Scan for the cell matching the given text and deliver its [X, Y] coordinate at center. 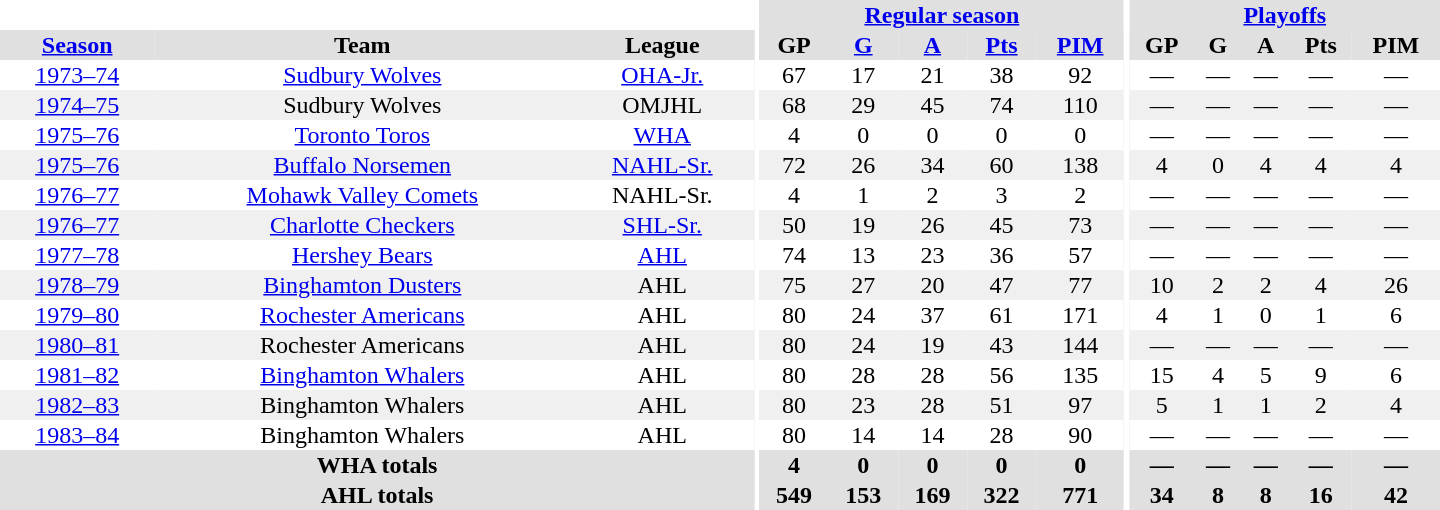
1979–80 [77, 315]
51 [1002, 405]
43 [1002, 345]
50 [794, 225]
57 [1080, 255]
171 [1080, 315]
WHA totals [377, 465]
38 [1002, 75]
60 [1002, 165]
68 [794, 105]
1981–82 [77, 375]
42 [1396, 495]
29 [864, 105]
Binghamton Dusters [362, 285]
1974–75 [77, 105]
17 [864, 75]
13 [864, 255]
SHL-Sr. [662, 225]
549 [794, 495]
67 [794, 75]
77 [1080, 285]
20 [932, 285]
322 [1002, 495]
9 [1321, 375]
Season [77, 45]
WHA [662, 135]
92 [1080, 75]
Mohawk Valley Comets [362, 195]
16 [1321, 495]
Regular season [942, 15]
21 [932, 75]
27 [864, 285]
1983–84 [77, 435]
36 [1002, 255]
1980–81 [77, 345]
Buffalo Norsemen [362, 165]
75 [794, 285]
15 [1162, 375]
56 [1002, 375]
90 [1080, 435]
AHL totals [377, 495]
1977–78 [77, 255]
3 [1002, 195]
47 [1002, 285]
OHA-Jr. [662, 75]
1978–79 [77, 285]
72 [794, 165]
73 [1080, 225]
138 [1080, 165]
771 [1080, 495]
OMJHL [662, 105]
169 [932, 495]
Toronto Toros [362, 135]
144 [1080, 345]
110 [1080, 105]
97 [1080, 405]
1982–83 [77, 405]
Team [362, 45]
Charlotte Checkers [362, 225]
Hershey Bears [362, 255]
10 [1162, 285]
135 [1080, 375]
153 [864, 495]
37 [932, 315]
1973–74 [77, 75]
61 [1002, 315]
League [662, 45]
Playoffs [1285, 15]
